For the text-containing cell, return its midpoint in [x, y] coordinate format. 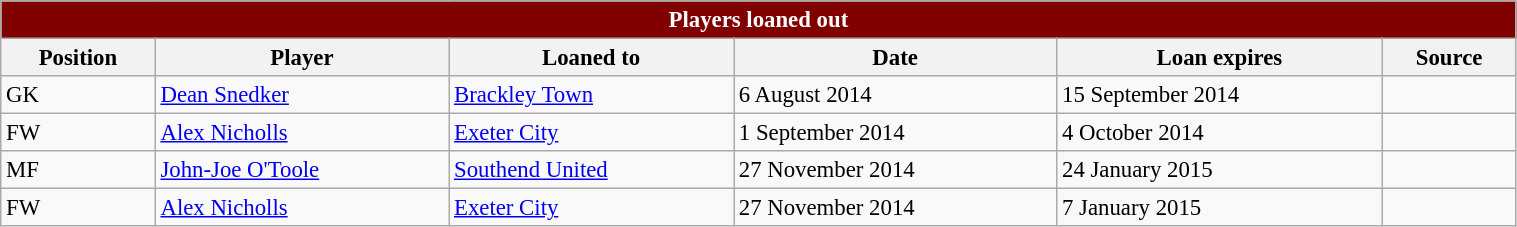
1 September 2014 [896, 133]
Brackley Town [592, 95]
Position [78, 58]
GK [78, 95]
Players loaned out [758, 20]
15 September 2014 [1220, 95]
24 January 2015 [1220, 170]
7 January 2015 [1220, 208]
MF [78, 170]
John-Joe O'Toole [302, 170]
Source [1449, 58]
Player [302, 58]
6 August 2014 [896, 95]
Loan expires [1220, 58]
Southend United [592, 170]
4 October 2014 [1220, 133]
Dean Snedker [302, 95]
Loaned to [592, 58]
Date [896, 58]
